For the text-containing cell, return its midpoint in (X, Y) coordinate format. 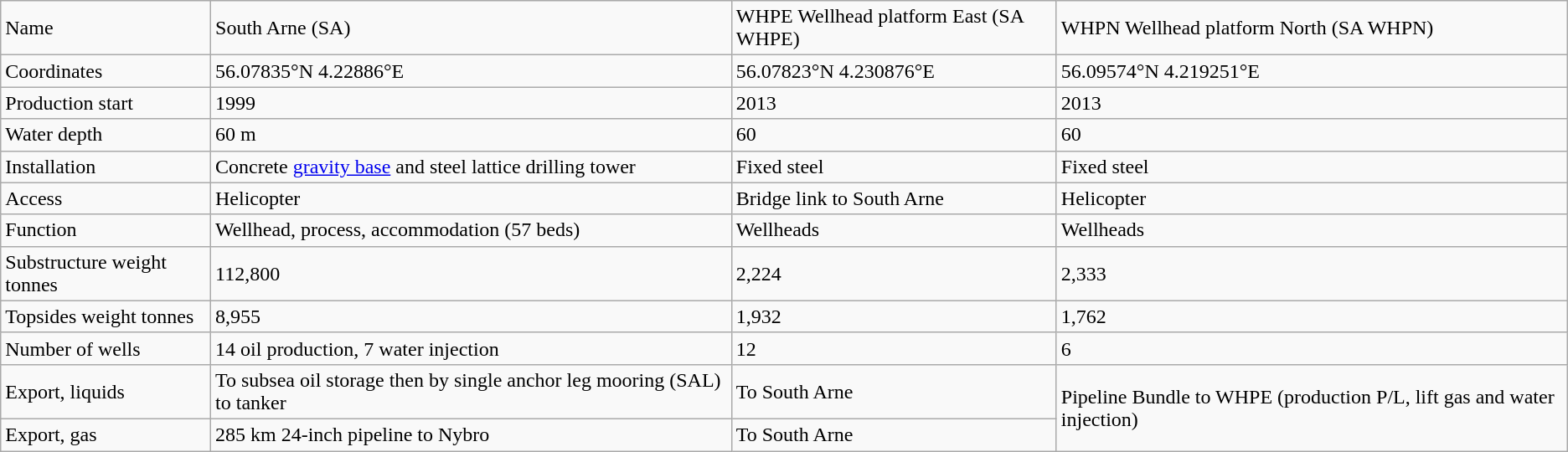
Production start (106, 103)
14 oil production, 7 water injection (472, 348)
Concrete gravity base and steel lattice drilling tower (472, 167)
Number of wells (106, 348)
Installation (106, 167)
Water depth (106, 135)
Export, liquids (106, 392)
Export, gas (106, 434)
Function (106, 230)
2,333 (1312, 273)
285 km 24-inch pipeline to Nybro (472, 434)
WHPE Wellhead platform East (SA WHPE) (894, 28)
Wellhead, process, accommodation (57 beds) (472, 230)
Name (106, 28)
56.07835°N 4.22886°E (472, 71)
1,932 (894, 316)
South Arne (SA) (472, 28)
Bridge link to South Arne (894, 198)
56.07823°N 4.230876°E (894, 71)
Pipeline Bundle to WHPE (production P/L, lift gas and water injection) (1312, 407)
To subsea oil storage then by single anchor leg mooring (SAL) to tanker (472, 392)
Substructure weight tonnes (106, 273)
112,800 (472, 273)
Coordinates (106, 71)
Topsides weight tonnes (106, 316)
60 m (472, 135)
WHPN Wellhead platform North (SA WHPN) (1312, 28)
2,224 (894, 273)
6 (1312, 348)
Access (106, 198)
12 (894, 348)
1,762 (1312, 316)
56.09574°N 4.219251°E (1312, 71)
8,955 (472, 316)
1999 (472, 103)
